From the cell containing the given text, extract its center point as (X, Y) coordinate. 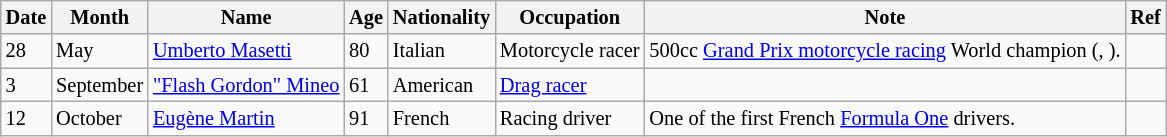
October (100, 118)
Note (884, 17)
28 (26, 51)
Name (246, 17)
One of the first French Formula One drivers. (884, 118)
September (100, 85)
Nationality (442, 17)
61 (366, 85)
Occupation (570, 17)
80 (366, 51)
500cc Grand Prix motorcycle racing World champion (, ). (884, 51)
"Flash Gordon" Mineo (246, 85)
Ref (1146, 17)
Racing driver (570, 118)
French (442, 118)
American (442, 85)
Eugène Martin (246, 118)
Italian (442, 51)
Umberto Masetti (246, 51)
12 (26, 118)
May (100, 51)
Motorcycle racer (570, 51)
Drag racer (570, 85)
Age (366, 17)
91 (366, 118)
Date (26, 17)
Month (100, 17)
3 (26, 85)
